Detect which cell encompasses the target text, then output its (X, Y) center coordinate. 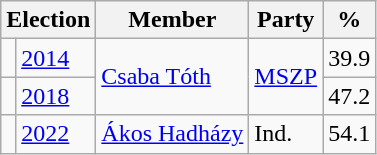
Member (172, 20)
Csaba Tóth (172, 77)
47.2 (350, 96)
Party (286, 20)
2014 (56, 58)
39.9 (350, 58)
2022 (56, 134)
Ind. (286, 134)
% (350, 20)
2018 (56, 96)
54.1 (350, 134)
MSZP (286, 77)
Election (48, 20)
Ákos Hadházy (172, 134)
